Return the (X, Y) coordinate for the center point of the cell that contains the specified text.  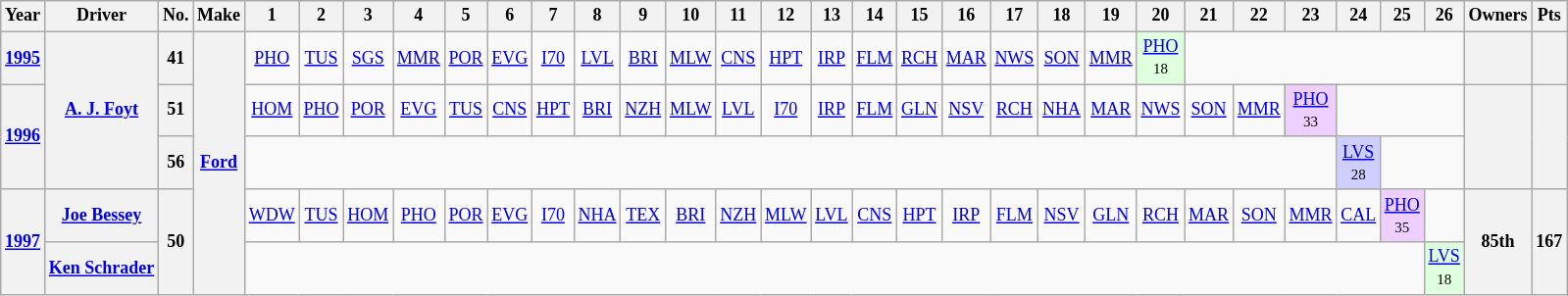
WDW (272, 216)
PHO35 (1402, 216)
Year (24, 16)
16 (966, 16)
19 (1110, 16)
Joe Bessey (101, 216)
LVS18 (1443, 269)
Ford (220, 163)
PHO33 (1310, 111)
20 (1161, 16)
25 (1402, 16)
26 (1443, 16)
22 (1259, 16)
17 (1014, 16)
Pts (1549, 16)
PHO18 (1161, 58)
Make (220, 16)
10 (690, 16)
56 (177, 163)
15 (920, 16)
A. J. Foyt (101, 110)
TEX (643, 216)
14 (875, 16)
Driver (101, 16)
6 (510, 16)
51 (177, 111)
7 (553, 16)
167 (1549, 241)
No. (177, 16)
9 (643, 16)
50 (177, 241)
18 (1062, 16)
LVS28 (1359, 163)
5 (466, 16)
11 (738, 16)
8 (597, 16)
12 (786, 16)
21 (1209, 16)
3 (369, 16)
41 (177, 58)
23 (1310, 16)
Ken Schrader (101, 269)
1996 (24, 137)
1997 (24, 241)
Owners (1498, 16)
85th (1498, 241)
1 (272, 16)
24 (1359, 16)
CAL (1359, 216)
SGS (369, 58)
13 (832, 16)
2 (322, 16)
1995 (24, 58)
4 (418, 16)
